Provide the [x, y] coordinate of the cell's center where the given text is located.  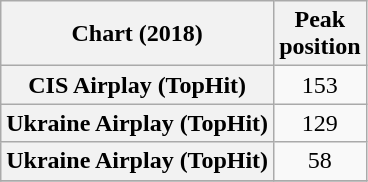
153 [320, 85]
58 [320, 161]
Peakposition [320, 34]
Chart (2018) [138, 34]
CIS Airplay (TopHit) [138, 85]
129 [320, 123]
